Find where the given text appears and provide that cell's center as (x, y) coordinate. 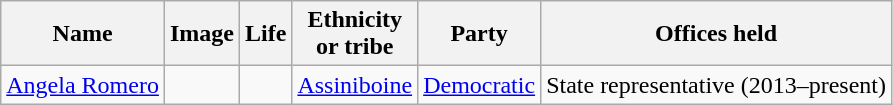
State representative (2013–present) (716, 85)
Ethnicityor tribe (355, 34)
Party (480, 34)
Angela Romero (83, 85)
Democratic (480, 85)
Image (202, 34)
Offices held (716, 34)
Assiniboine (355, 85)
Name (83, 34)
Life (265, 34)
